For the text-containing cell, return its midpoint in (x, y) coordinate format. 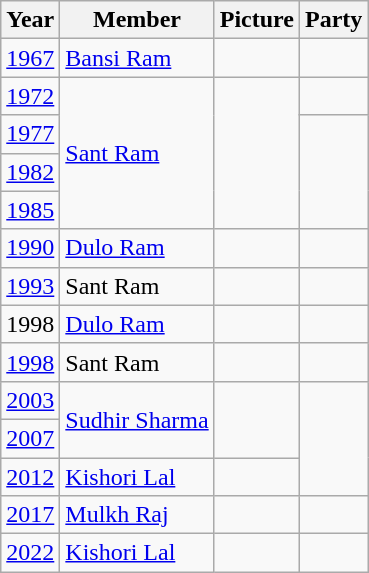
2022 (30, 553)
2017 (30, 515)
Bansi Ram (137, 58)
1982 (30, 172)
Mulkh Raj (137, 515)
2012 (30, 477)
1985 (30, 210)
Sudhir Sharma (137, 419)
1967 (30, 58)
2003 (30, 400)
Party (333, 20)
1977 (30, 134)
1990 (30, 248)
1972 (30, 96)
Member (137, 20)
Picture (256, 20)
2007 (30, 438)
Year (30, 20)
1993 (30, 286)
